Provide the (x, y) coordinate of the cell's center where the given text is located.  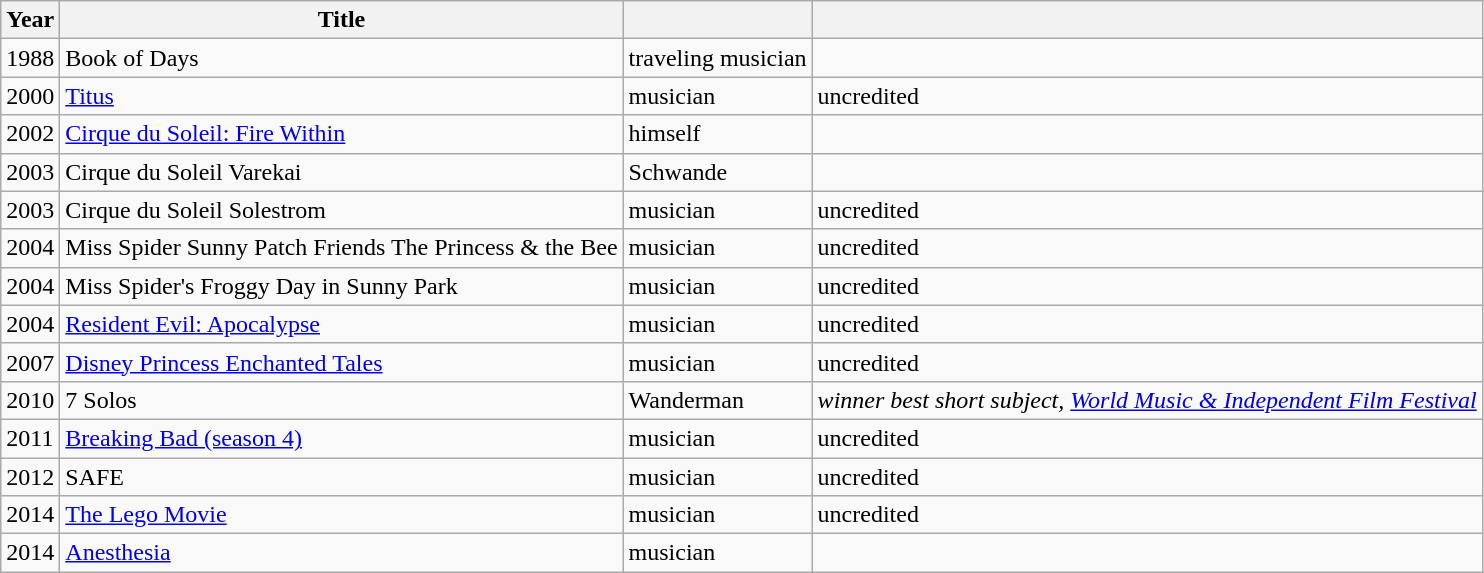
Cirque du Soleil Varekai (342, 172)
winner best short subject, World Music & Independent Film Festival (1147, 400)
2011 (30, 438)
Year (30, 20)
Miss Spider Sunny Patch Friends The Princess & the Bee (342, 248)
7 Solos (342, 400)
Cirque du Soleil Solestrom (342, 210)
2012 (30, 477)
Schwande (718, 172)
traveling musician (718, 58)
Wanderman (718, 400)
Anesthesia (342, 553)
2010 (30, 400)
Title (342, 20)
Cirque du Soleil: Fire Within (342, 134)
2002 (30, 134)
Breaking Bad (season 4) (342, 438)
2000 (30, 96)
Titus (342, 96)
Disney Princess Enchanted Tales (342, 362)
Miss Spider's Froggy Day in Sunny Park (342, 286)
Book of Days (342, 58)
Resident Evil: Apocalypse (342, 324)
1988 (30, 58)
2007 (30, 362)
himself (718, 134)
The Lego Movie (342, 515)
SAFE (342, 477)
